Output the [X, Y] coordinate of the center of the cell containing the given text.  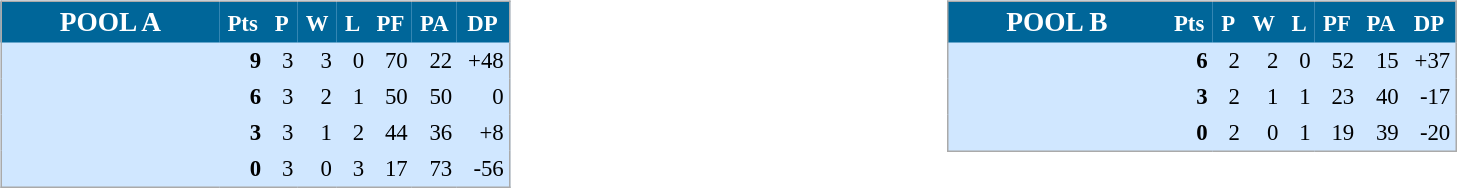
70 [391, 60]
-20 [1429, 132]
52 [1337, 60]
36 [434, 132]
+37 [1429, 60]
73 [434, 168]
-17 [1429, 96]
39 [1381, 132]
44 [391, 132]
9 [243, 60]
23 [1337, 96]
40 [1381, 96]
19 [1337, 132]
+8 [483, 132]
POOL A [110, 22]
POOL B [1056, 22]
17 [391, 168]
-56 [483, 168]
+48 [483, 60]
15 [1381, 60]
22 [434, 60]
